Scan for the cell matching the given text and deliver its (X, Y) coordinate at center. 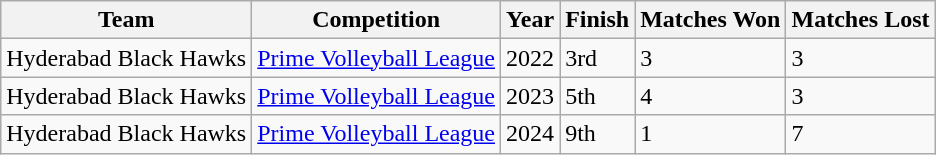
2022 (530, 58)
2024 (530, 134)
Competition (376, 20)
Matches Won (710, 20)
Team (126, 20)
2023 (530, 96)
Finish (598, 20)
3rd (598, 58)
Matches Lost (860, 20)
7 (860, 134)
4 (710, 96)
Year (530, 20)
9th (598, 134)
1 (710, 134)
5th (598, 96)
